Capture the cell that displays the provided text and extract its [X, Y] central coordinate. 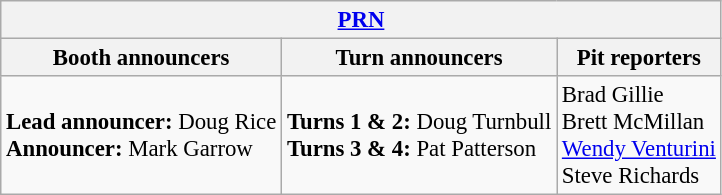
Turns 1 & 2: Doug TurnbullTurns 3 & 4: Pat Patterson [420, 136]
Pit reporters [640, 58]
Brad GillieBrett McMillanWendy VenturiniSteve Richards [640, 136]
Turn announcers [420, 58]
Booth announcers [142, 58]
PRN [361, 20]
Lead announcer: Doug RiceAnnouncer: Mark Garrow [142, 136]
